Scan for the cell matching the given text and deliver its [x, y] coordinate at center. 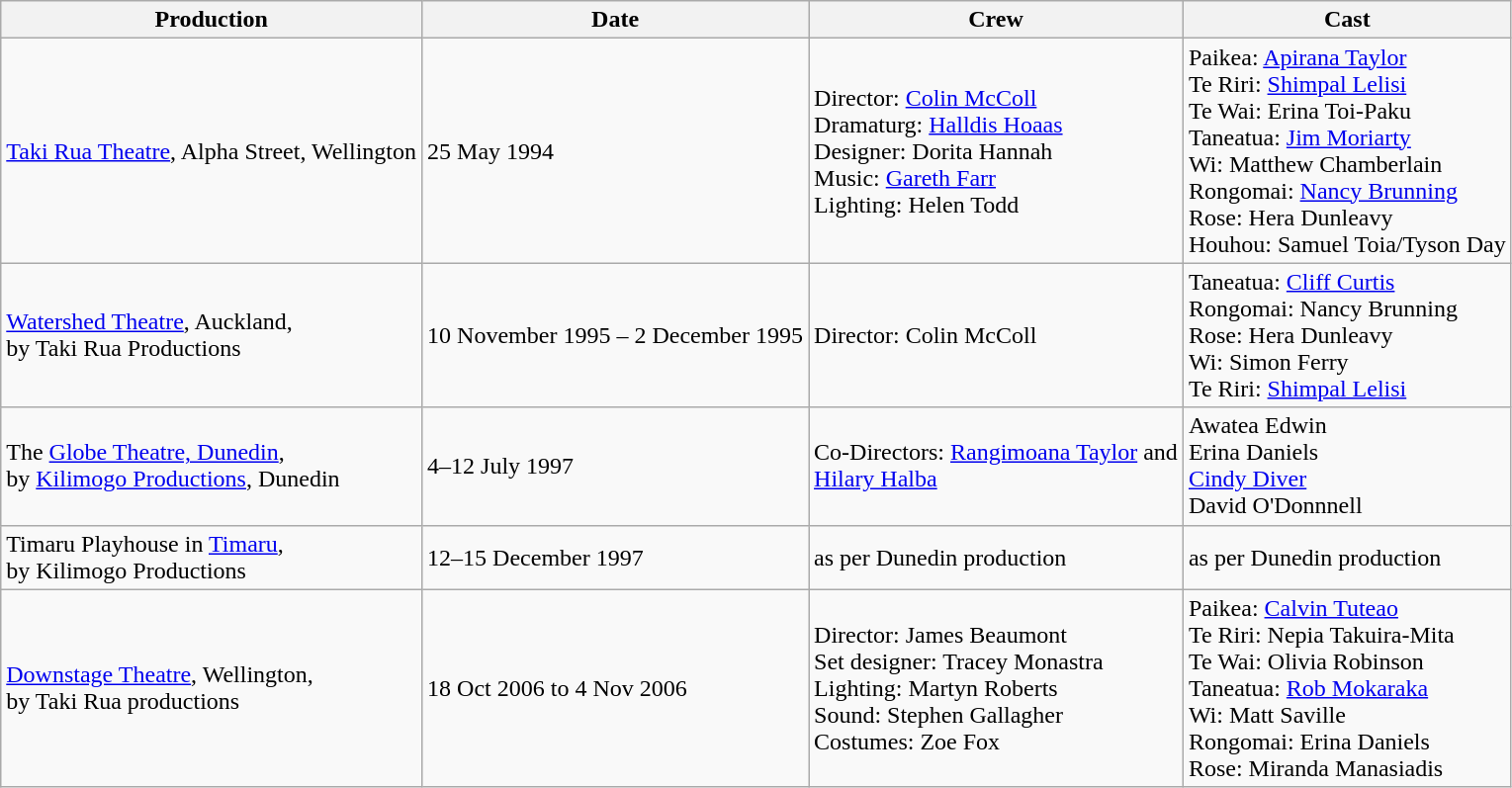
Director: Colin McCollDramaturg: Halldis HoaasDesigner: Dorita HannahMusic: Gareth FarrLighting: Helen Todd [997, 150]
Date [615, 20]
Taneatua: Cliff CurtisRongomai: Nancy BrunningRose: Hera DunleavyWi: Simon FerryTe Riri: Shimpal Lelisi [1347, 335]
Crew [997, 20]
Director: Colin McColl [997, 335]
Cast [1347, 20]
Co-Directors: Rangimoana Taylor andHilary Halba [997, 467]
Timaru Playhouse in Timaru,by Kilimogo Productions [212, 558]
25 May 1994 [615, 150]
10 November 1995 – 2 December 1995 [615, 335]
Taki Rua Theatre, Alpha Street, Wellington [212, 150]
Downstage Theatre, Wellington,by Taki Rua productions [212, 688]
Director: James BeaumontSet designer: Tracey MonastraLighting: Martyn RobertsSound: Stephen GallagherCostumes: Zoe Fox [997, 688]
Watershed Theatre, Auckland,by Taki Rua Productions [212, 335]
Awatea EdwinErina DanielsCindy DiverDavid O'Donnnell [1347, 467]
4–12 July 1997 [615, 467]
Production [212, 20]
12–15 December 1997 [615, 558]
18 Oct 2006 to 4 Nov 2006 [615, 688]
The Globe Theatre, Dunedin,by Kilimogo Productions, Dunedin [212, 467]
